Determine the [x, y] coordinate at the center of the cell enclosing the given text.  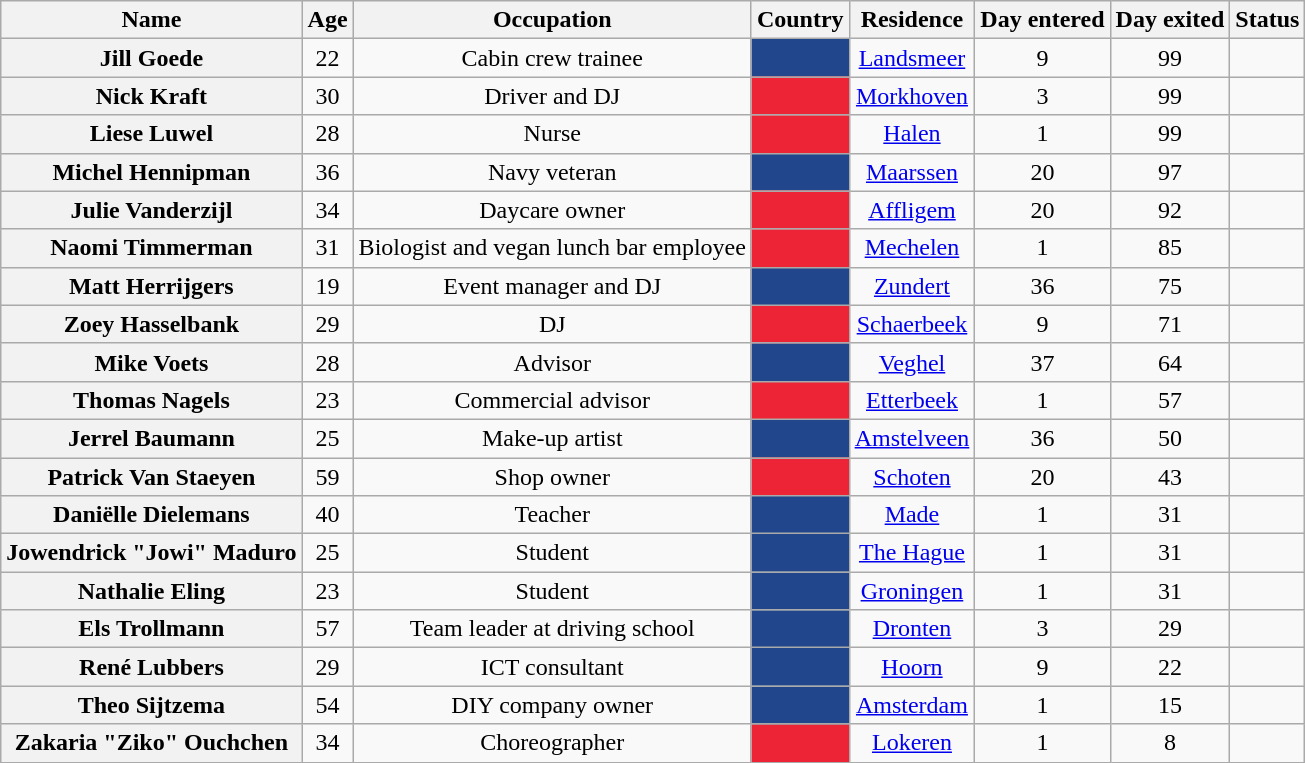
Navy veteran [552, 172]
Thomas Nagels [152, 400]
Shop owner [552, 477]
Age [328, 20]
Veghel [912, 362]
Jerrel Baumann [152, 438]
Dronten [912, 629]
40 [328, 515]
Liese Luwel [152, 134]
Jill Goede [152, 58]
92 [1170, 210]
Michel Hennipman [152, 172]
54 [328, 705]
Choreographer [552, 743]
8 [1170, 743]
Daniëlle Dielemans [152, 515]
Made [912, 515]
Maarssen [912, 172]
Zoey Hasselbank [152, 324]
Mechelen [912, 248]
15 [1170, 705]
René Lubbers [152, 667]
Name [152, 20]
DIY company owner [552, 705]
Julie Vanderzijl [152, 210]
Nathalie Eling [152, 591]
Etterbeek [912, 400]
Els Trollmann [152, 629]
59 [328, 477]
Occupation [552, 20]
71 [1170, 324]
75 [1170, 286]
ICT consultant [552, 667]
DJ [552, 324]
64 [1170, 362]
Groningen [912, 591]
97 [1170, 172]
Amstelveen [912, 438]
Country [800, 20]
Morkhoven [912, 96]
Daycare owner [552, 210]
Team leader at driving school [552, 629]
43 [1170, 477]
Status [1268, 20]
85 [1170, 248]
50 [1170, 438]
Commercial advisor [552, 400]
Nurse [552, 134]
30 [328, 96]
Hoorn [912, 667]
Patrick Van Staeyen [152, 477]
Nick Kraft [152, 96]
Matt Herrijgers [152, 286]
Landsmeer [912, 58]
Halen [912, 134]
37 [1042, 362]
Amsterdam [912, 705]
Event manager and DJ [552, 286]
The Hague [912, 553]
Teacher [552, 515]
Make-up artist [552, 438]
Mike Voets [152, 362]
Jowendrick "Jowi" Maduro [152, 553]
Schaerbeek [912, 324]
Schoten [912, 477]
Naomi Timmerman [152, 248]
Residence [912, 20]
Biologist and vegan lunch bar employee [552, 248]
Theo Sijtzema [152, 705]
Advisor [552, 362]
Lokeren [912, 743]
Day entered [1042, 20]
19 [328, 286]
Driver and DJ [552, 96]
Zundert [912, 286]
Cabin crew trainee [552, 58]
Zakaria "Ziko" Ouchchen [152, 743]
Day exited [1170, 20]
Affligem [912, 210]
